Find where the given text appears and provide that cell's center as [x, y] coordinate. 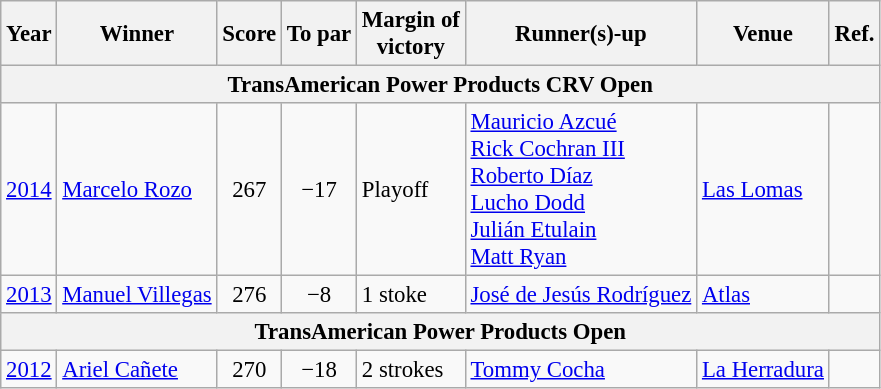
Manuel Villegas [137, 295]
Runner(s)-up [580, 34]
2013 [29, 295]
José de Jesús Rodríguez [580, 295]
−18 [320, 370]
Las Lomas [764, 190]
276 [250, 295]
Venue [764, 34]
1 stoke [412, 295]
Score [250, 34]
2012 [29, 370]
Winner [137, 34]
Marcelo Rozo [137, 190]
Tommy Cocha [580, 370]
2014 [29, 190]
−8 [320, 295]
−17 [320, 190]
2 strokes [412, 370]
Margin ofvictory [412, 34]
270 [250, 370]
Playoff [412, 190]
Atlas [764, 295]
267 [250, 190]
Year [29, 34]
To par [320, 34]
TransAmerican Power Products CRV Open [440, 85]
Ref. [854, 34]
TransAmerican Power Products Open [440, 332]
Ariel Cañete [137, 370]
La Herradura [764, 370]
Mauricio Azcué Rick Cochran III Roberto Díaz Lucho Dodd Julián Etulain Matt Ryan [580, 190]
